Extract the (X, Y) coordinate from the center of the cell holding the provided text.  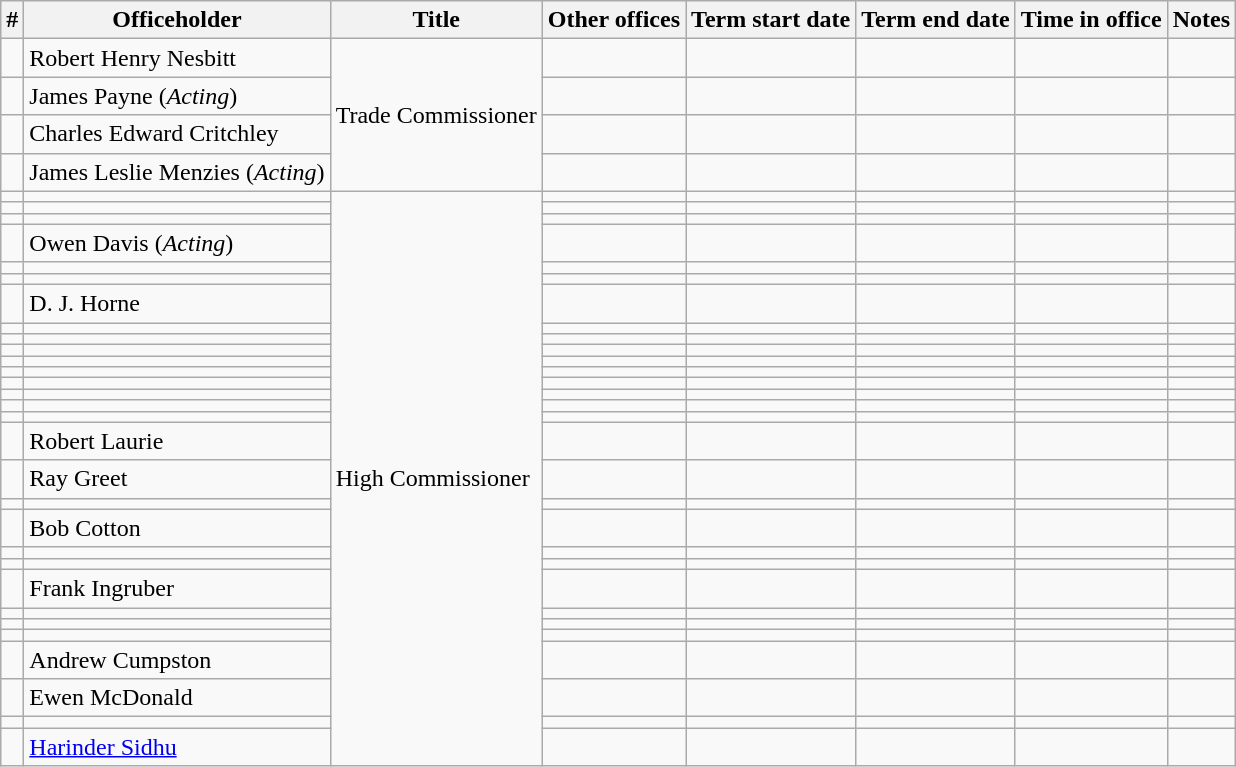
D. J. Horne (177, 303)
Title (436, 20)
Harinder Sidhu (177, 747)
Owen Davis (Acting) (177, 243)
High Commissioner (436, 478)
Andrew Cumpston (177, 660)
Time in office (1091, 20)
# (12, 20)
Officeholder (177, 20)
Ray Greet (177, 479)
Term start date (771, 20)
Trade Commissioner (436, 115)
Charles Edward Critchley (177, 134)
Robert Laurie (177, 441)
Robert Henry Nesbitt (177, 58)
James Payne (Acting) (177, 96)
James Leslie Menzies (Acting) (177, 172)
Bob Cotton (177, 528)
Frank Ingruber (177, 588)
Other offices (614, 20)
Notes (1201, 20)
Ewen McDonald (177, 698)
Term end date (936, 20)
